Provide the [x, y] coordinate of the cell's center where the given text is located.  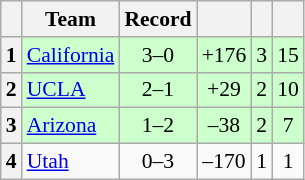
Utah [71, 162]
UCLA [71, 90]
7 [288, 126]
3–0 [158, 55]
California [71, 55]
–38 [224, 126]
1–2 [158, 126]
0–3 [158, 162]
–170 [224, 162]
2–1 [158, 90]
15 [288, 55]
10 [288, 90]
+29 [224, 90]
Arizona [71, 126]
+176 [224, 55]
Record [158, 19]
4 [12, 162]
Team [71, 19]
